For the text-containing cell, return its midpoint in (x, y) coordinate format. 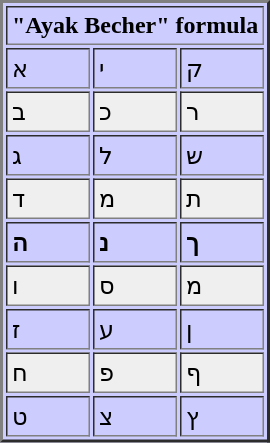
"Ayak Becher" formula (135, 26)
י (135, 68)
צ (135, 416)
ע (135, 329)
ז (48, 329)
פ (135, 372)
ל (135, 155)
נ (135, 242)
ג (48, 155)
ה (48, 242)
א (48, 68)
ב (48, 112)
ר (222, 112)
ף (222, 372)
ט (48, 416)
ח (48, 372)
ק (222, 68)
ש (222, 155)
ו (48, 286)
ך (222, 242)
ד (48, 198)
ן (222, 329)
ת (222, 198)
כ (135, 112)
ס (135, 286)
ץ (222, 416)
